Extract the [X, Y] coordinate from the center of the cell holding the provided text.  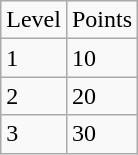
3 [34, 134]
Points [102, 20]
10 [102, 58]
1 [34, 58]
Level [34, 20]
30 [102, 134]
20 [102, 96]
2 [34, 96]
